Return the (X, Y) coordinate for the center point of the cell that contains the specified text.  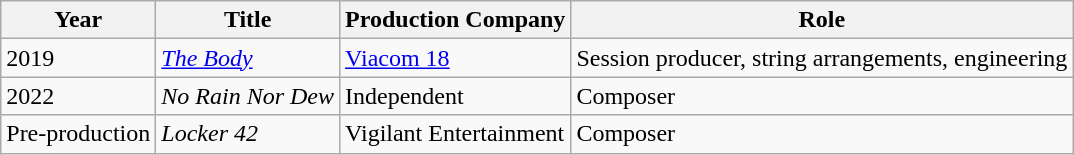
Viacom 18 (456, 58)
Production Company (456, 20)
Vigilant Entertainment (456, 134)
Year (78, 20)
Independent (456, 96)
The Body (248, 58)
Locker 42 (248, 134)
Role (822, 20)
Session producer, string arrangements, engineering (822, 58)
2019 (78, 58)
Pre-production (78, 134)
Title (248, 20)
No Rain Nor Dew (248, 96)
2022 (78, 96)
